Find where the given text appears and provide that cell's center as (X, Y) coordinate. 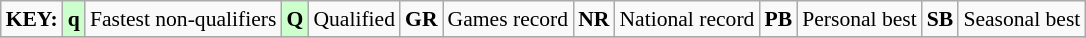
NR (594, 19)
Q (294, 19)
Games record (508, 19)
National record (686, 19)
Personal best (860, 19)
q (74, 19)
Fastest non-qualifiers (184, 19)
PB (778, 19)
Qualified (354, 19)
SB (940, 19)
KEY: (32, 19)
GR (422, 19)
Seasonal best (1022, 19)
